Provide the (x, y) coordinate of the cell's center where the given text is located.  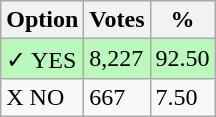
✓ YES (42, 59)
% (182, 20)
92.50 (182, 59)
Votes (117, 20)
7.50 (182, 97)
X NO (42, 97)
Option (42, 20)
8,227 (117, 59)
667 (117, 97)
